Identify which cell holds the provided text, then report its [X, Y] central coordinate. 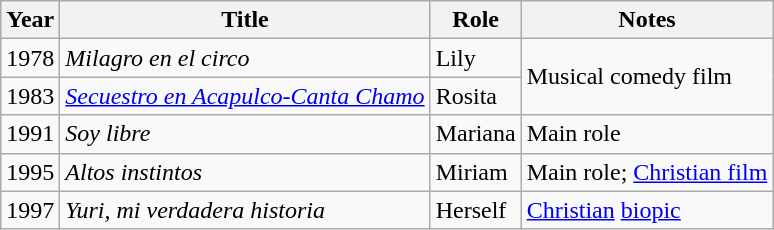
Yuri, mi verdadera historia [245, 210]
Lily [476, 58]
Mariana [476, 134]
Miriam [476, 172]
1991 [30, 134]
Role [476, 20]
Title [245, 20]
Notes [647, 20]
Rosita [476, 96]
1983 [30, 96]
1978 [30, 58]
Year [30, 20]
Main role [647, 134]
Herself [476, 210]
1997 [30, 210]
Musical comedy film [647, 77]
Milagro en el circo [245, 58]
1995 [30, 172]
Altos instintos [245, 172]
Secuestro en Acapulco-Canta Chamo [245, 96]
Main role; Christian film [647, 172]
Soy libre [245, 134]
Christian biopic [647, 210]
